Search for the cell housing the specified text and yield its [x, y] center coordinate. 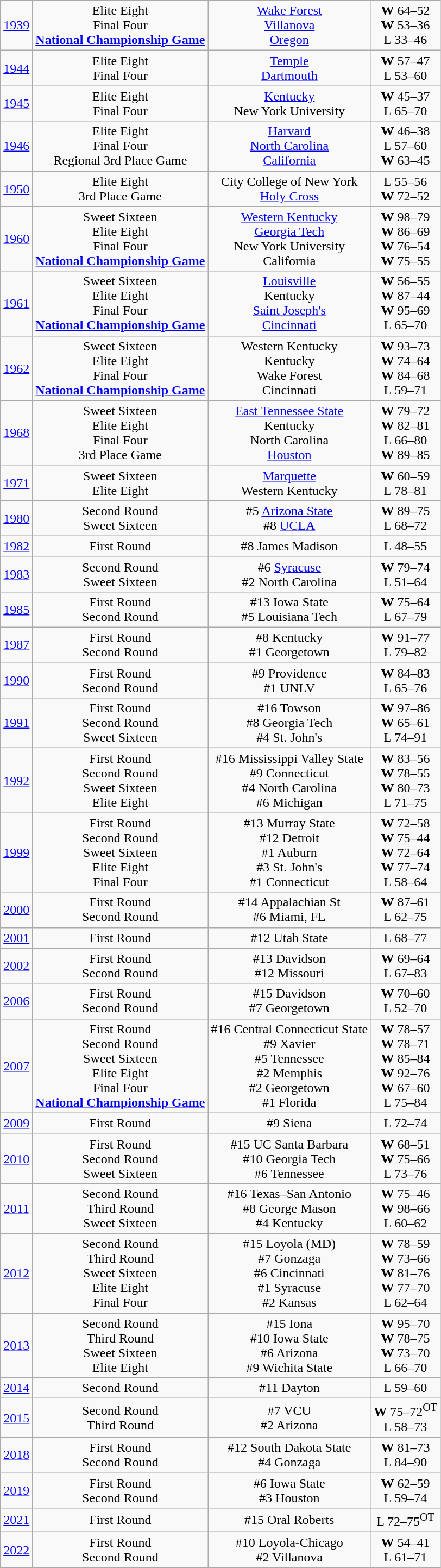
2015 [16, 1418]
Sweet SixteenElite EightFinal Four3rd Place Game [121, 432]
1968 [16, 432]
1960 [16, 239]
Second RoundThird RoundSweet SixteenElite EightFinal Four [121, 1273]
#13 Davidson#12 Missouri [289, 966]
W 45–37L 65–70 [406, 103]
W 98–79W 86–69W 76–54W 75–55 [406, 239]
#16 Central Connecticut State#9 Xavier#5 Tennessee#2 Memphis#2 Georgetown#1 Florida [289, 1066]
2000 [16, 910]
#15 Loyola (MD)#7 Gonzaga#6 Cincinnati#1 Syracuse#2 Kansas [289, 1273]
W 75–46W 98–66L 60–62 [406, 1208]
#16 Mississippi Valley State#9 Connecticut#4 North Carolina#6 Michigan [289, 780]
First RoundSecond RoundSweet SixteenElite EightFinal FourNational Championship Game [121, 1066]
#9 Siena [289, 1123]
2007 [16, 1066]
First RoundSecond RoundSweet SixteenElite EightFinal Four [121, 852]
1985 [16, 610]
HarvardNorth CarolinaCalifornia [289, 146]
2011 [16, 1208]
#16 Texas–San Antonio#8 George Mason#4 Kentucky [289, 1208]
2002 [16, 966]
Western KentuckyGeorgia TechNew York UniversityCalifornia [289, 239]
#15 UC Santa Barbara#10 Georgia Tech#6 Tennessee [289, 1158]
#13 Iowa State#5 Louisiana Tech [289, 610]
LouisvilleKentuckySaint Joseph'sCincinnati [289, 303]
#12 Utah State [289, 938]
#10 Loyola-Chicago#2 Villanova [289, 1550]
1983 [16, 574]
City College of New YorkHoly Cross [289, 189]
L 55–56W 72–52 [406, 189]
W 56–55W 87–44W 95–69L 65–70 [406, 303]
L 68–77 [406, 938]
W 79–74L 51–64 [406, 574]
W 70–60L 52–70 [406, 1001]
W 72–58W 75–44W 72–64W 77–74L 58–64 [406, 852]
W 68–51W 75–66L 73–76 [406, 1158]
W 89–75L 68–72 [406, 518]
W 78–57W 78–71W 85–84W 92–76W 67–60L 75–84 [406, 1066]
Western KentuckyKentuckyWake ForestCincinnati [289, 368]
#11 Dayton [289, 1388]
W 93–73W 74–64W 84–68L 59–71 [406, 368]
TempleDartmouth [289, 68]
1946 [16, 146]
1945 [16, 103]
Second Round [121, 1388]
East Tennessee StateKentuckyNorth CarolinaHouston [289, 432]
KentuckyNew York University [289, 103]
W 97–86W 65–61L 74–91 [406, 723]
W 79–72W 82–81L 66–80W 89–85 [406, 432]
#8 Kentucky#1 Georgetown [289, 645]
1982 [16, 546]
#7 VCU#2 Arizona [289, 1418]
W 46–38L 57–60W 63–45 [406, 146]
1944 [16, 68]
W 78–59W 73–66W 81–76W 77–70L 62–64 [406, 1273]
1990 [16, 680]
W 54–41 L 61–71 [406, 1550]
#6 Syracuse#2 North Carolina [289, 574]
#8 James Madison [289, 546]
Elite EightFinal FourRegional 3rd Place Game [121, 146]
W 95–70W 78–75W 73–70L 66–70 [406, 1345]
W 62–59 L 59–74 [406, 1490]
Second RoundThird RoundSweet SixteenElite Eight [121, 1345]
MarquetteWestern Kentucky [289, 482]
L 59–60 [406, 1388]
#12 South Dakota State#4 Gonzaga [289, 1455]
1961 [16, 303]
2009 [16, 1123]
2013 [16, 1345]
W 84–83L 65–76 [406, 680]
W 75–64L 67–79 [406, 610]
#13 Murray State#12 Detroit#1 Auburn#3 St. John's#1 Connecticut [289, 852]
W 64–52W 53–36L 33–46 [406, 26]
1939 [16, 26]
2019 [16, 1490]
#9 Providence#1 UNLV [289, 680]
W 87–61L 62–75 [406, 910]
2012 [16, 1273]
1991 [16, 723]
W 60–59L 78–81 [406, 482]
1950 [16, 189]
#6 Iowa State#3 Houston [289, 1490]
#15 Iona#10 Iowa State#6 Arizona#9 Wichita State [289, 1345]
#15 Oral Roberts [289, 1520]
Wake ForestVillanovaOregon [289, 26]
1962 [16, 368]
First RoundSecond RoundSweet SixteenElite Eight [121, 780]
2018 [16, 1455]
Elite Eight3rd Place Game [121, 189]
Sweet SixteenElite Eight [121, 482]
2006 [16, 1001]
L 48–55 [406, 546]
1987 [16, 645]
1999 [16, 852]
#15 Davidson#7 Georgetown [289, 1001]
1971 [16, 482]
W 57–47L 53–60 [406, 68]
Second RoundThird Round [121, 1418]
2021 [16, 1520]
1992 [16, 780]
L 72–74 [406, 1123]
L 72–75OT [406, 1520]
W 69–64L 67–83 [406, 966]
#16 Towson#8 Georgia Tech#4 St. John's [289, 723]
2014 [16, 1388]
W 83–56W 78–55W 80–73L 71–75 [406, 780]
Elite EightFinal FourNational Championship Game [121, 26]
W 75–72OT L 58–73 [406, 1418]
W 81–73 L 84–90 [406, 1455]
1980 [16, 518]
Second RoundThird RoundSweet Sixteen [121, 1208]
2010 [16, 1158]
#5 Arizona State#8 UCLA [289, 518]
#14 Appalachian St#6 Miami, FL [289, 910]
2001 [16, 938]
W 91–77L 79–82 [406, 645]
2022 [16, 1550]
